Extract the [x, y] coordinate from the center of the cell holding the provided text.  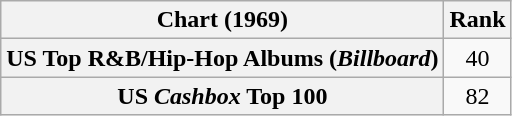
Rank [478, 20]
US Cashbox Top 100 [222, 96]
US Top R&B/Hip-Hop Albums (Billboard) [222, 58]
82 [478, 96]
40 [478, 58]
Chart (1969) [222, 20]
